Pinpoint the cell where the given text exists, returning its [X, Y] midpoint coordinate. 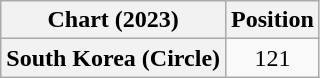
Chart (2023) [114, 20]
121 [273, 58]
Position [273, 20]
South Korea (Circle) [114, 58]
